Return (x, y) of the center of cell containing provided text 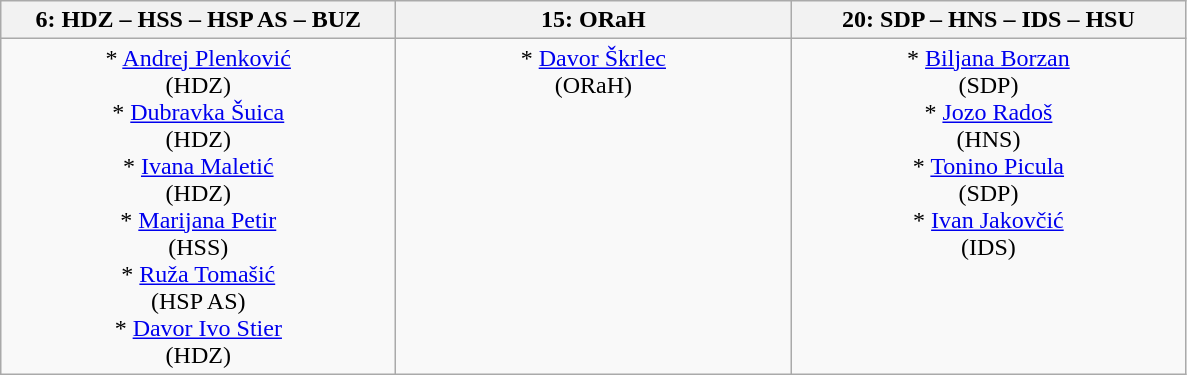
* Biljana Borzan (SDP) * Jozo Radoš (HNS) * Tonino Picula (SDP) * Ivan Jakovčić (IDS) (988, 206)
15: ORaH (594, 20)
* Andrej Plenković (HDZ)* Dubravka Šuica (HDZ)* Ivana Maletić (HDZ)* Marijana Petir (HSS)* Ruža Tomašić (HSP AS) * Davor Ivo Stier (HDZ) (198, 206)
* Davor Škrlec (ORaH) (594, 206)
6: HDZ – HSS – HSP AS – BUZ (198, 20)
20: SDP – HNS – IDS – HSU (988, 20)
